Extract the (X, Y) coordinate from the center of the cell holding the provided text.  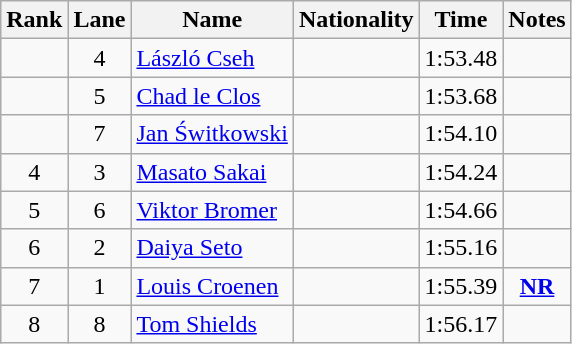
Name (212, 20)
2 (100, 248)
1:56.17 (461, 324)
1:55.39 (461, 286)
Nationality (356, 20)
1:55.16 (461, 248)
1:54.66 (461, 210)
Daiya Seto (212, 248)
Viktor Bromer (212, 210)
Tom Shields (212, 324)
László Cseh (212, 58)
Rank (34, 20)
Notes (537, 20)
Chad le Clos (212, 96)
1:54.10 (461, 134)
Time (461, 20)
Jan Świtkowski (212, 134)
Masato Sakai (212, 172)
NR (537, 286)
Louis Croenen (212, 286)
1:53.68 (461, 96)
Lane (100, 20)
3 (100, 172)
1:53.48 (461, 58)
1:54.24 (461, 172)
1 (100, 286)
